Return [x, y] of the center of cell containing provided text 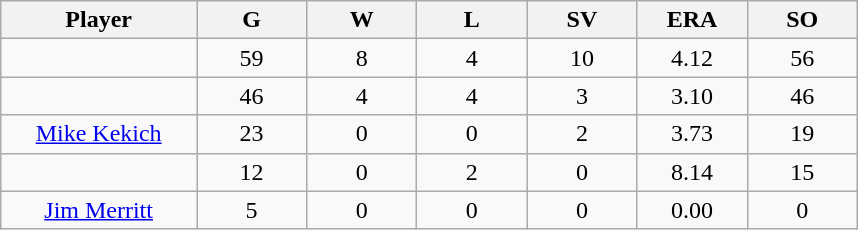
3.10 [692, 96]
23 [252, 134]
Mike Kekich [99, 134]
12 [252, 172]
3.73 [692, 134]
19 [802, 134]
ERA [692, 20]
4.12 [692, 58]
15 [802, 172]
G [252, 20]
SV [582, 20]
10 [582, 58]
Jim Merritt [99, 210]
SO [802, 20]
L [472, 20]
Player [99, 20]
59 [252, 58]
W [362, 20]
8.14 [692, 172]
3 [582, 96]
8 [362, 58]
0.00 [692, 210]
56 [802, 58]
5 [252, 210]
